Return the [x, y] coordinate for the center point of the cell that contains the specified text.  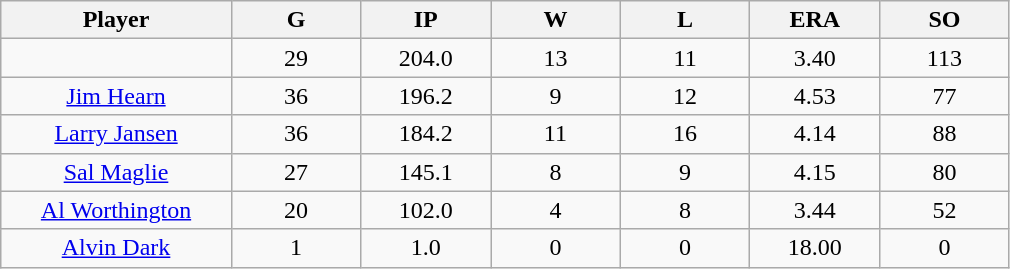
1 [296, 248]
145.1 [426, 172]
88 [945, 134]
113 [945, 58]
16 [685, 134]
1.0 [426, 248]
W [556, 20]
184.2 [426, 134]
ERA [815, 20]
196.2 [426, 96]
4.15 [815, 172]
G [296, 20]
SO [945, 20]
4.53 [815, 96]
20 [296, 210]
Al Worthington [116, 210]
Alvin Dark [116, 248]
Player [116, 20]
77 [945, 96]
L [685, 20]
27 [296, 172]
13 [556, 58]
4 [556, 210]
Sal Maglie [116, 172]
3.40 [815, 58]
102.0 [426, 210]
4.14 [815, 134]
29 [296, 58]
Jim Hearn [116, 96]
80 [945, 172]
204.0 [426, 58]
3.44 [815, 210]
52 [945, 210]
IP [426, 20]
18.00 [815, 248]
Larry Jansen [116, 134]
12 [685, 96]
